Search for the cell housing the specified text and yield its [x, y] center coordinate. 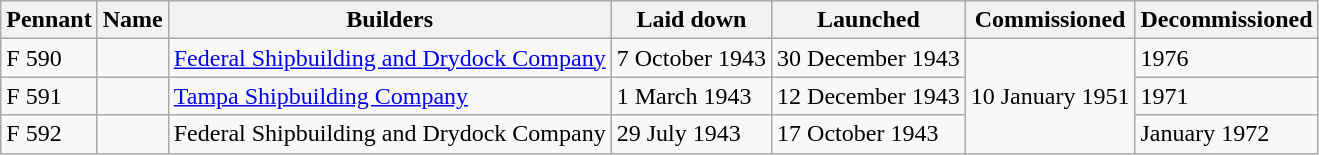
Tampa Shipbuilding Company [390, 96]
F 592 [49, 134]
1976 [1226, 58]
Pennant [49, 20]
Commissioned [1050, 20]
1 March 1943 [691, 96]
12 December 1943 [869, 96]
Builders [390, 20]
17 October 1943 [869, 134]
Name [132, 20]
Decommissioned [1226, 20]
Launched [869, 20]
Laid down [691, 20]
7 October 1943 [691, 58]
January 1972 [1226, 134]
F 590 [49, 58]
10 January 1951 [1050, 96]
F 591 [49, 96]
1971 [1226, 96]
29 July 1943 [691, 134]
30 December 1943 [869, 58]
